For the text-containing cell, return its midpoint in [X, Y] coordinate format. 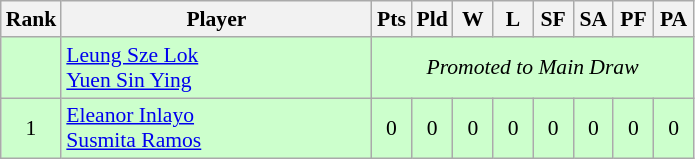
L [513, 19]
PF [633, 19]
Pld [432, 19]
Player [216, 19]
Promoted to Main Draw [532, 68]
Rank [32, 19]
Pts [391, 19]
SA [593, 19]
1 [32, 128]
W [473, 19]
Leung Sze Lok Yuen Sin Ying [216, 68]
Eleanor Inlayo Susmita Ramos [216, 128]
SF [553, 19]
PA [673, 19]
